Locate the cell with the specified text and output its [x, y] center coordinate. 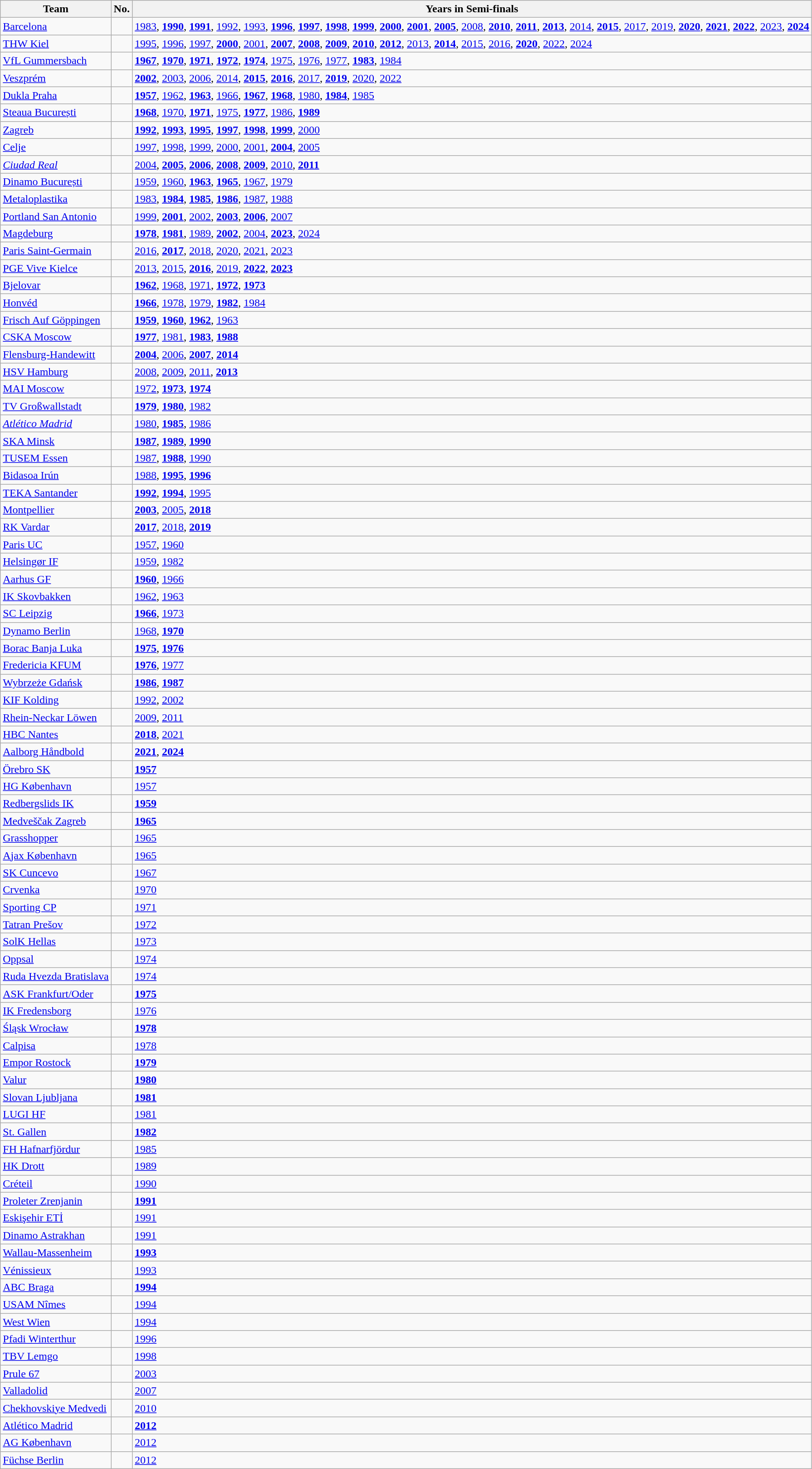
St. Gallen [56, 1132]
2004, 2005, 2006, 2008, 2009, 2010, 2011 [472, 164]
RK Vardar [56, 527]
1962, 1963 [472, 596]
1990 [472, 1184]
1959 [472, 804]
1957, 1962, 1963, 1966, 1967, 1968, 1980, 1984, 1985 [472, 95]
HSV Hamburg [56, 372]
Dinamo București [56, 182]
1987, 1989, 1990 [472, 441]
1985 [472, 1149]
Eskişehir ETİ [56, 1218]
Bidasoa Irún [56, 475]
2010 [472, 1408]
1976 [472, 1011]
1983, 1984, 1985, 1986, 1987, 1988 [472, 199]
1979, 1980, 1982 [472, 406]
AG København [56, 1443]
1960, 1966 [472, 579]
Vénissieux [56, 1270]
LUGI HF [56, 1115]
1972, 1973, 1974 [472, 389]
1980 [472, 1080]
Slovan Ljubljana [56, 1097]
2009, 2011 [472, 717]
Magdeburg [56, 234]
Montpellier [56, 510]
Tatran Prešov [56, 924]
2004, 2006, 2007, 2014 [472, 354]
TEKA Santander [56, 492]
Flensburg-Handewitt [56, 354]
SKA Minsk [56, 441]
1959, 1960, 1963, 1965, 1967, 1979 [472, 182]
IK Skovbakken [56, 596]
Metaloplastika [56, 199]
1962, 1968, 1971, 1972, 1973 [472, 285]
Dinamo Astrakhan [56, 1235]
2003, 2005, 2018 [472, 510]
1999, 2001, 2002, 2003, 2006, 2007 [472, 216]
TBV Lemgo [56, 1356]
THW Kiel [56, 44]
Frisch Auf Göppingen [56, 320]
Redbergslids IK [56, 804]
1987, 1988, 1990 [472, 458]
No. [122, 9]
Grasshopper [56, 838]
IK Fredensborg [56, 1011]
Aarhus GF [56, 579]
Portland San Antonio [56, 216]
Śląsk Wrocław [56, 1028]
Barcelona [56, 26]
2003 [472, 1374]
SC Leipzig [56, 614]
1970 [472, 890]
CSKA Moscow [56, 337]
Paris Saint-Germain [56, 251]
1957, 1960 [472, 545]
1992, 1993, 1995, 1997, 1998, 1999, 2000 [472, 130]
ABC Braga [56, 1287]
Borac Banja Luka [56, 648]
Bjelovar [56, 285]
ASK Frankfurt/Oder [56, 993]
2018, 2021 [472, 734]
SolK Hellas [56, 942]
Crvenka [56, 890]
Veszprém [56, 78]
1997, 1998, 1999, 2000, 2001, 2004, 2005 [472, 147]
Honvéd [56, 303]
2008, 2009, 2011, 2013 [472, 372]
Örebro SK [56, 769]
Steaua București [56, 113]
PGE Vive Kielce [56, 268]
1992, 1994, 1995 [472, 492]
Oppsal [56, 959]
1966, 1978, 1979, 1982, 1984 [472, 303]
Prule 67 [56, 1374]
1998 [472, 1356]
USAM Nîmes [56, 1304]
Dynamo Berlin [56, 631]
1971 [472, 907]
1966, 1973 [472, 614]
Team [56, 9]
1975 [472, 993]
2013, 2015, 2016, 2019, 2022, 2023 [472, 268]
2017, 2018, 2019 [472, 527]
Dukla Praha [56, 95]
MAI Moscow [56, 389]
1995, 1996, 1997, 2000, 2001, 2007, 2008, 2009, 2010, 2012, 2013, 2014, 2015, 2016, 2020, 2022, 2024 [472, 44]
Füchse Berlin [56, 1460]
Valur [56, 1080]
VfL Gummersbach [56, 61]
1986, 1987 [472, 683]
1973 [472, 942]
Celje [56, 147]
1972 [472, 924]
TUSEM Essen [56, 458]
1989 [472, 1166]
HBC Nantes [56, 734]
Proleter Zrenjanin [56, 1201]
1967, 1970, 1971, 1972, 1974, 1975, 1976, 1977, 1983, 1984 [472, 61]
Wallau-Massenheim [56, 1253]
SK Cuncevo [56, 873]
Chekhovskiye Medvedi [56, 1408]
1979 [472, 1063]
HG København [56, 786]
Fredericia KFUM [56, 665]
1968, 1970 [472, 631]
1968, 1970, 1971, 1975, 1977, 1986, 1989 [472, 113]
1996 [472, 1339]
Paris UC [56, 545]
2007 [472, 1391]
Wybrzeże Gdańsk [56, 683]
1976, 1977 [472, 665]
1982 [472, 1132]
1959, 1982 [472, 562]
Ruda Hvezda Bratislava [56, 976]
West Wien [56, 1322]
Créteil [56, 1184]
Ciudad Real [56, 164]
Valladolid [56, 1391]
1980, 1985, 1986 [472, 423]
1978, 1981, 1989, 2002, 2004, 2023, 2024 [472, 234]
2002, 2003, 2006, 2014, 2015, 2016, 2017, 2019, 2020, 2022 [472, 78]
Medveščak Zagreb [56, 821]
2016, 2017, 2018, 2020, 2021, 2023 [472, 251]
2021, 2024 [472, 752]
1977, 1981, 1983, 1988 [472, 337]
1959, 1960, 1962, 1963 [472, 320]
1992, 2002 [472, 700]
TV Großwallstadt [56, 406]
Helsingør IF [56, 562]
Empor Rostock [56, 1063]
FH Hafnarfjördur [56, 1149]
1983, 1990, 1991, 1992, 1993, 1996, 1997, 1998, 1999, 2000, 2001, 2005, 2008, 2010, 2011, 2013, 2014, 2015, 2017, 2019, 2020, 2021, 2022, 2023, 2024 [472, 26]
Aalborg Håndbold [56, 752]
Years in Semi-finals [472, 9]
HK Drott [56, 1166]
Calpisa [56, 1045]
Pfadi Winterthur [56, 1339]
KIF Kolding [56, 700]
Rhein-Neckar Löwen [56, 717]
1988, 1995, 1996 [472, 475]
1975, 1976 [472, 648]
Ajax København [56, 855]
Sporting CP [56, 907]
Zagreb [56, 130]
1967 [472, 873]
